Search for the cell housing the specified text and yield its [X, Y] center coordinate. 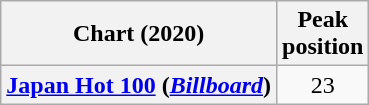
Chart (2020) [139, 34]
23 [323, 85]
Japan Hot 100 (Billboard) [139, 85]
Peakposition [323, 34]
